Determine the (x, y) coordinate at the center of the cell enclosing the given text.  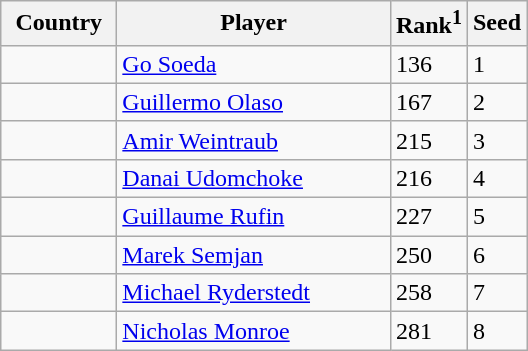
Player (254, 24)
216 (428, 178)
Seed (496, 24)
250 (428, 255)
281 (428, 331)
Rank1 (428, 24)
Country (59, 24)
Go Soeda (254, 64)
Guillaume Rufin (254, 217)
227 (428, 217)
3 (496, 140)
4 (496, 178)
1 (496, 64)
Michael Ryderstedt (254, 293)
167 (428, 102)
8 (496, 331)
7 (496, 293)
Amir Weintraub (254, 140)
6 (496, 255)
Danai Udomchoke (254, 178)
258 (428, 293)
2 (496, 102)
Nicholas Monroe (254, 331)
215 (428, 140)
Marek Semjan (254, 255)
Guillermo Olaso (254, 102)
5 (496, 217)
136 (428, 64)
